Return the [x, y] coordinate for the center point of the cell that contains the specified text.  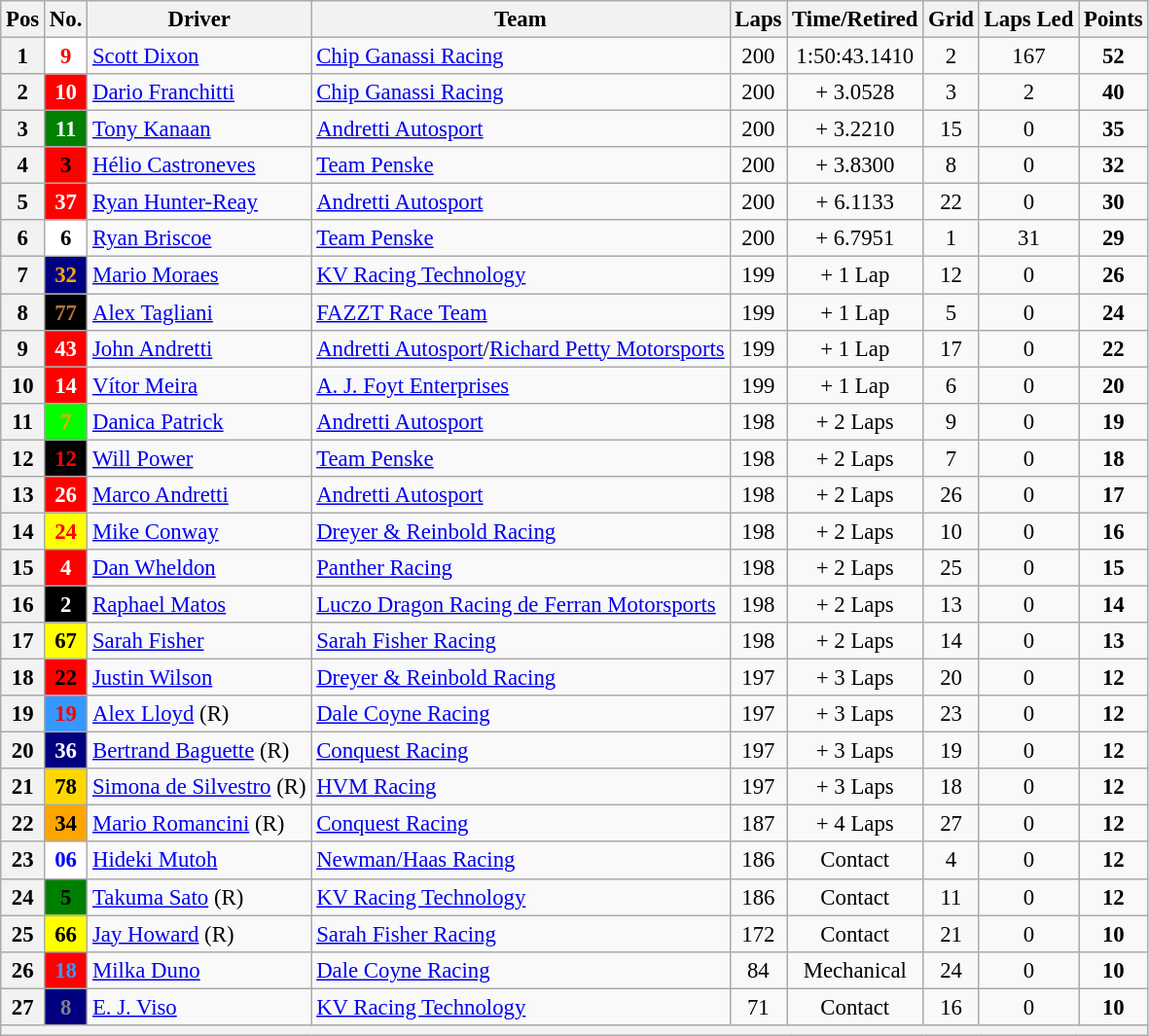
Points [1113, 19]
78 [66, 787]
Mario Romancini (R) [199, 824]
+ 3.8300 [855, 165]
Ryan Briscoe [199, 238]
Hideki Mutoh [199, 861]
No. [66, 19]
Tony Kanaan [199, 129]
Simona de Silvestro (R) [199, 787]
31 [1028, 238]
Hélio Castroneves [199, 165]
Justin Wilson [199, 678]
Team [521, 19]
Driver [199, 19]
29 [1113, 238]
52 [1113, 56]
37 [66, 202]
36 [66, 751]
Raphael Matos [199, 604]
+ 3.2210 [855, 129]
84 [759, 970]
Danica Patrick [199, 421]
Milka Duno [199, 970]
Grid [952, 19]
66 [66, 934]
Alex Tagliani [199, 312]
Scott Dixon [199, 56]
Mechanical [855, 970]
Newman/Haas Racing [521, 861]
172 [759, 934]
Jay Howard (R) [199, 934]
Alex Lloyd (R) [199, 714]
+ 4 Laps [855, 824]
77 [66, 312]
Sarah Fisher [199, 641]
Laps Led [1028, 19]
67 [66, 641]
Time/Retired [855, 19]
40 [1113, 92]
Dan Wheldon [199, 568]
Panther Racing [521, 568]
167 [1028, 56]
Will Power [199, 458]
A. J. Foyt Enterprises [521, 385]
30 [1113, 202]
Vítor Meira [199, 385]
John Andretti [199, 348]
FAZZT Race Team [521, 312]
Takuma Sato (R) [199, 897]
Andretti Autosport/Richard Petty Motorsports [521, 348]
+ 3.0528 [855, 92]
1:50:43.1410 [855, 56]
Mike Conway [199, 531]
35 [1113, 129]
Dario Franchitti [199, 92]
71 [759, 1007]
187 [759, 824]
Ryan Hunter-Reay [199, 202]
Luczo Dragon Racing de Ferran Motorsports [521, 604]
+ 6.7951 [855, 238]
34 [66, 824]
HVM Racing [521, 787]
Pos [23, 19]
Laps [759, 19]
Mario Moraes [199, 275]
06 [66, 861]
E. J. Viso [199, 1007]
+ 6.1133 [855, 202]
Bertrand Baguette (R) [199, 751]
Marco Andretti [199, 495]
43 [66, 348]
